Provide the (X, Y) coordinate of the cell's center where the given text is located.  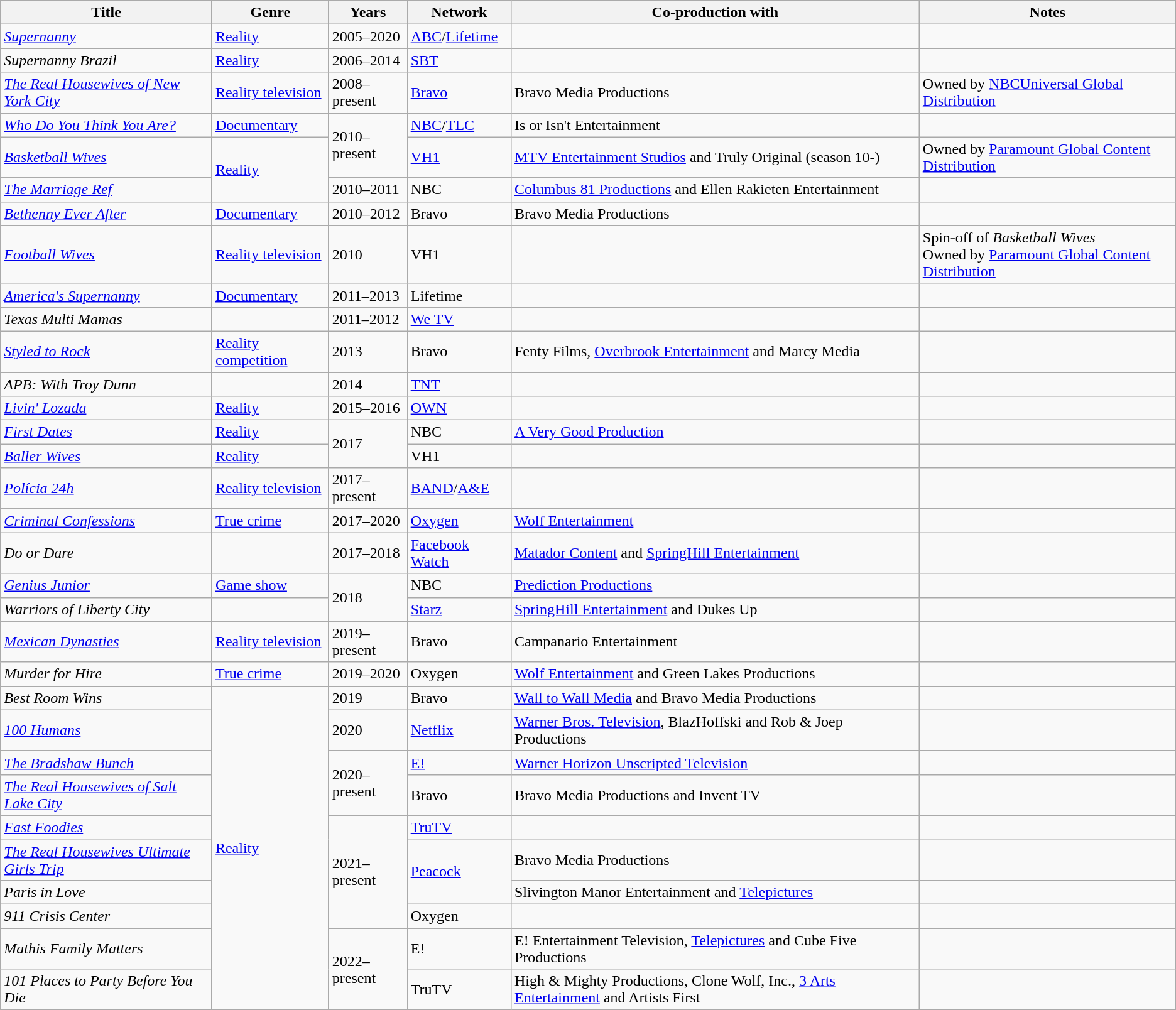
Columbus 81 Productions and Ellen Rakieten Entertainment (715, 190)
Texas Multi Mamas (107, 319)
2010 (368, 254)
Football Wives (107, 254)
First Dates (107, 432)
BAND/A&E (459, 489)
Styled to Rock (107, 352)
2010–present (368, 146)
Basketball Wives (107, 157)
SpringHill Entertainment and Dukes Up (715, 609)
A Very Good Production (715, 432)
Lifetime (459, 295)
2011–2013 (368, 295)
Is or Isn't Entertainment (715, 125)
Fast Foodies (107, 827)
OWN (459, 408)
2020–present (368, 783)
Livin' Lozada (107, 408)
The Bradshaw Bunch (107, 763)
High & Mighty Productions, Clone Wolf, Inc., 3 Arts Entertainment and Artists First (715, 990)
Notes (1047, 13)
Bravo Media Productions and Invent TV (715, 795)
Murder for Hire (107, 674)
Owned by NBCUniversal Global Distribution (1047, 93)
Polícia 24h (107, 489)
America's Supernanny (107, 295)
The Real Housewives of Salt Lake City (107, 795)
2015–2016 (368, 408)
Supernanny Brazil (107, 60)
The Real Housewives of New York City (107, 93)
Wolf Entertainment (715, 521)
2020 (368, 730)
NBC/TLC (459, 125)
Warner Horizon Unscripted Television (715, 763)
2018 (368, 597)
2019–present (368, 642)
The Marriage Ref (107, 190)
Supernanny (107, 36)
Mathis Family Matters (107, 948)
2017–2020 (368, 521)
Mexican Dynasties (107, 642)
2011–2012 (368, 319)
2017 (368, 444)
Co-production with (715, 13)
Matador Content and SpringHill Entertainment (715, 553)
Best Room Wins (107, 698)
2006–2014 (368, 60)
2019–2020 (368, 674)
Do or Dare (107, 553)
Bethenny Ever After (107, 214)
We TV (459, 319)
Years (368, 13)
TNT (459, 384)
911 Crisis Center (107, 916)
Starz (459, 609)
ABC/Lifetime (459, 36)
2010–2011 (368, 190)
MTV Entertainment Studios and Truly Original (season 10-) (715, 157)
Who Do You Think You Are? (107, 125)
Game show (270, 585)
APB: With Troy Dunn (107, 384)
SBT (459, 60)
Criminal Confessions (107, 521)
Genius Junior (107, 585)
The Real Housewives Ultimate Girls Trip (107, 859)
Baller Wives (107, 456)
Prediction Productions (715, 585)
Reality competition (270, 352)
Spin-off of Basketball WivesOwned by Paramount Global Content Distribution (1047, 254)
Warriors of Liberty City (107, 609)
Campanario Entertainment (715, 642)
Genre (270, 13)
Owned by Paramount Global Content Distribution (1047, 157)
2021–present (368, 872)
2010–2012 (368, 214)
Network (459, 13)
100 Humans (107, 730)
Peacock (459, 872)
Fenty Films, Overbrook Entertainment and Marcy Media (715, 352)
E! Entertainment Television, Telepictures and Cube Five Productions (715, 948)
101 Places to Party Before You Die (107, 990)
2005–2020 (368, 36)
Facebook Watch (459, 553)
2019 (368, 698)
Title (107, 13)
2013 (368, 352)
2008–present (368, 93)
2017–present (368, 489)
Netflix (459, 730)
Wolf Entertainment and Green Lakes Productions (715, 674)
Paris in Love (107, 893)
2017–2018 (368, 553)
Wall to Wall Media and Bravo Media Productions (715, 698)
Warner Bros. Television, BlazHoffski and Rob & Joep Productions (715, 730)
2014 (368, 384)
Slivington Manor Entertainment and Telepictures (715, 893)
2022–present (368, 969)
